Extract the [X, Y] coordinate from the center of the cell holding the provided text.  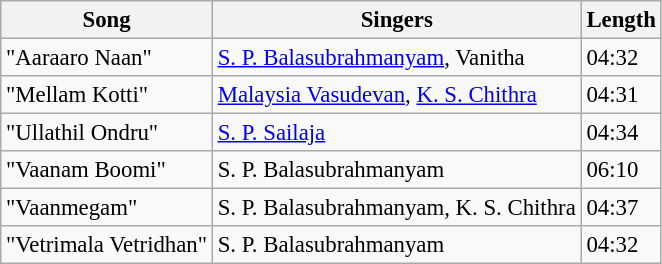
04:37 [621, 208]
"Aaraaro Naan" [107, 58]
04:34 [621, 133]
"Vaanmegam" [107, 208]
S. P. Balasubrahmanyam, K. S. Chithra [396, 208]
"Ullathil Ondru" [107, 133]
S. P. Balasubrahmanyam, Vanitha [396, 58]
04:31 [621, 95]
Singers [396, 20]
06:10 [621, 170]
Song [107, 20]
"Vaanam Boomi" [107, 170]
"Mellam Kotti" [107, 95]
S. P. Sailaja [396, 133]
"Vetrimala Vetridhan" [107, 245]
Malaysia Vasudevan, K. S. Chithra [396, 95]
Length [621, 20]
